Search for the cell housing the specified text and yield its (x, y) center coordinate. 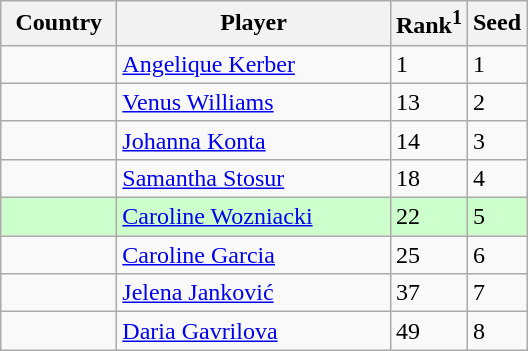
3 (496, 140)
7 (496, 293)
Angelique Kerber (254, 64)
Country (59, 24)
13 (428, 102)
22 (428, 217)
Player (254, 24)
Caroline Garcia (254, 255)
8 (496, 331)
Venus Williams (254, 102)
25 (428, 255)
Jelena Janković (254, 293)
Samantha Stosur (254, 178)
14 (428, 140)
Rank1 (428, 24)
37 (428, 293)
5 (496, 217)
Johanna Konta (254, 140)
Caroline Wozniacki (254, 217)
6 (496, 255)
2 (496, 102)
18 (428, 178)
Seed (496, 24)
Daria Gavrilova (254, 331)
4 (496, 178)
49 (428, 331)
